Find where the given text appears and provide that cell's center as (x, y) coordinate. 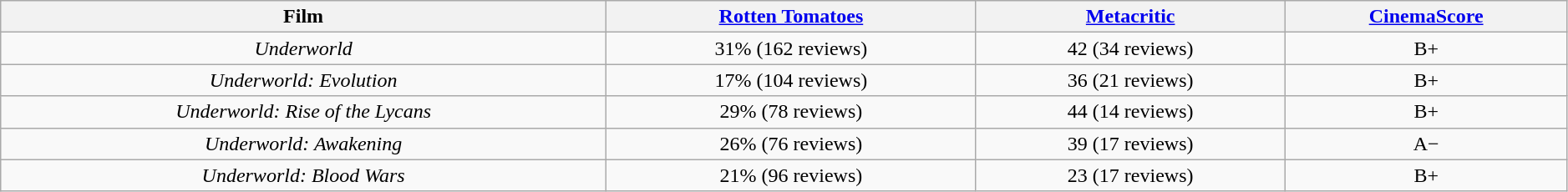
44 (14 reviews) (1130, 112)
36 (21 reviews) (1130, 80)
17% (104 reviews) (792, 80)
39 (17 reviews) (1130, 144)
42 (34 reviews) (1130, 48)
Underworld: Evolution (304, 80)
26% (76 reviews) (792, 144)
A− (1426, 144)
29% (78 reviews) (792, 112)
Underworld: Blood Wars (304, 175)
Underworld (304, 48)
23 (17 reviews) (1130, 175)
Metacritic (1130, 17)
31% (162 reviews) (792, 48)
Rotten Tomatoes (792, 17)
Film (304, 17)
Underworld: Rise of the Lycans (304, 112)
Underworld: Awakening (304, 144)
21% (96 reviews) (792, 175)
CinemaScore (1426, 17)
